Find where the given text appears and provide that cell's center as [x, y] coordinate. 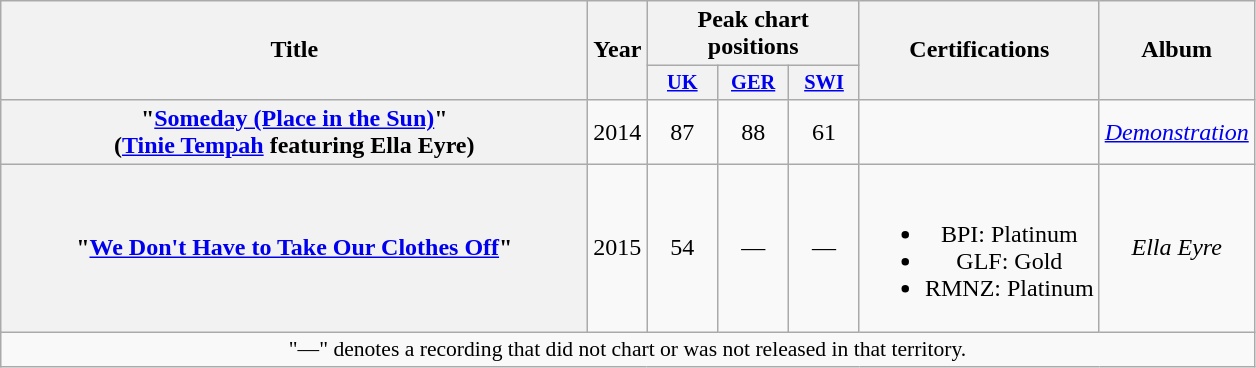
61 [824, 132]
UK [682, 83]
GER [754, 83]
"—" denotes a recording that did not chart or was not released in that territory. [628, 350]
Album [1176, 50]
"We Don't Have to Take Our Clothes Off" [294, 248]
54 [682, 248]
Title [294, 50]
BPI: PlatinumGLF: GoldRMNZ: Platinum [979, 248]
88 [754, 132]
Peak chart positions [754, 34]
Demonstration [1176, 132]
"Someday (Place in the Sun)"(Tinie Tempah featuring Ella Eyre) [294, 132]
SWI [824, 83]
Certifications [979, 50]
Year [618, 50]
Ella Eyre [1176, 248]
87 [682, 132]
2015 [618, 248]
2014 [618, 132]
